Detect which cell encompasses the target text, then output its [x, y] center coordinate. 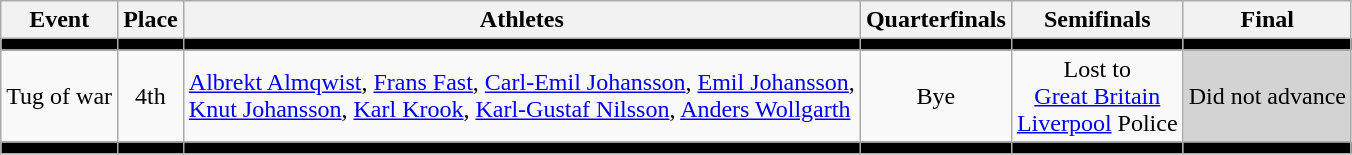
Quarterfinals [936, 20]
Place [151, 20]
Athletes [522, 20]
Lost to Great Britain Liverpool Police [1097, 96]
Tug of war [60, 96]
Final [1267, 20]
Did not advance [1267, 96]
Albrekt Almqwist, Frans Fast, Carl-Emil Johansson, Emil Johansson, Knut Johansson, Karl Krook, Karl-Gustaf Nilsson, Anders Wollgarth [522, 96]
4th [151, 96]
Bye [936, 96]
Semifinals [1097, 20]
Event [60, 20]
